Extract the (x, y) coordinate from the center of the cell holding the provided text.  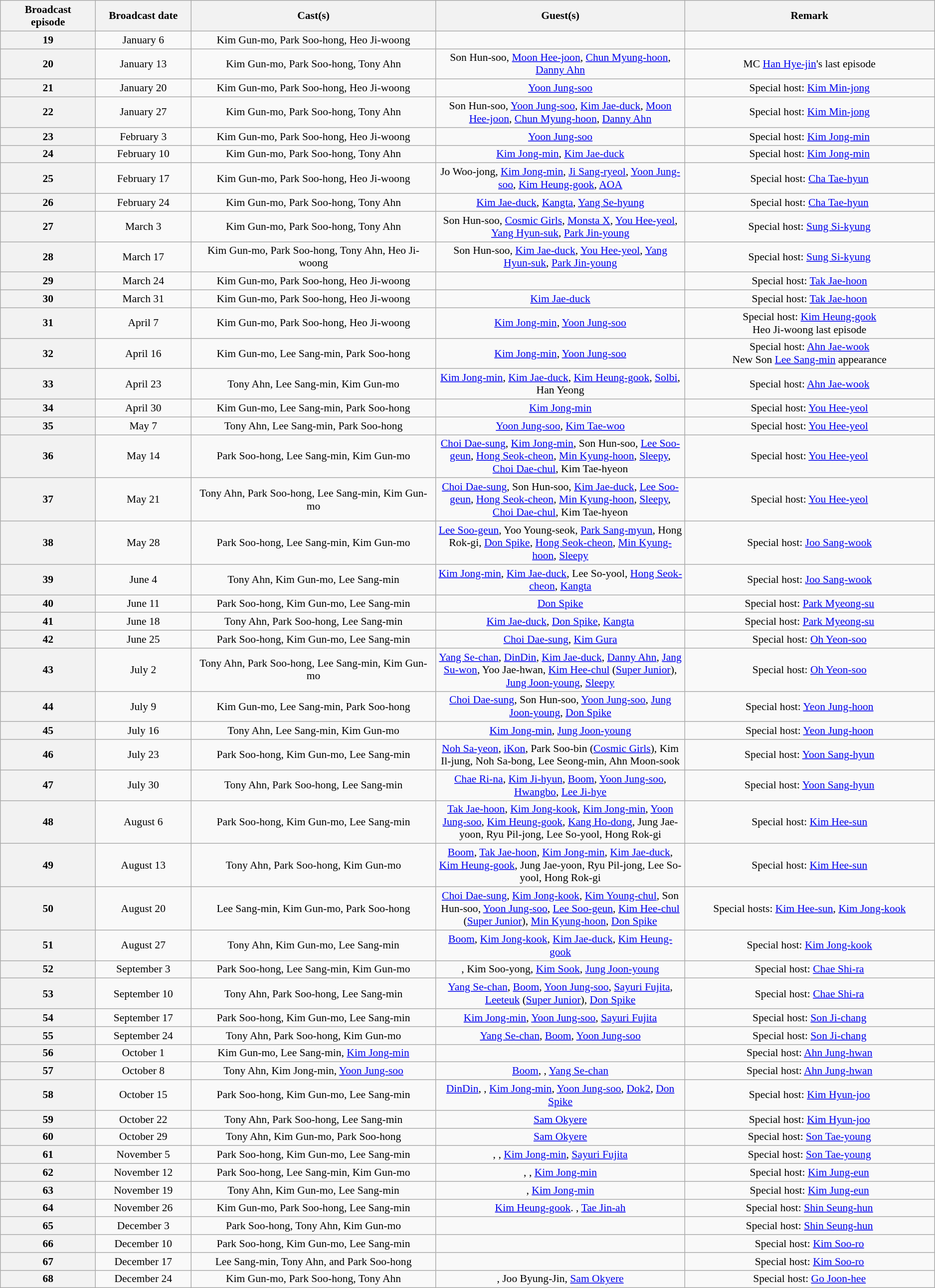
19 (48, 40)
43 (48, 670)
MC Han Hye-jin's last episode (810, 64)
Special host: Ahn Jae-wook (810, 384)
55 (48, 1036)
50 (48, 909)
Choi Dae-sung, Son Hun-soo, Yoon Jung-soo, Jung Joon-young, Don Spike (561, 706)
44 (48, 706)
September 17 (144, 1018)
41 (48, 622)
May 7 (144, 426)
28 (48, 257)
Kim Jong-min, Kim Jae-duck, Kim Heung-gook, Solbi, Han Yeong (561, 384)
Choi Dae-sung, Son Hun-soo, Kim Jae-duck, Lee Soo-geun, Hong Seok-cheon, Min Kyung-hoon, Sleepy, Choi Dae-chul, Kim Tae-hyeon (561, 500)
March 3 (144, 226)
August 20 (144, 909)
Special hosts: Kim Hee-sun, Kim Jong-kook (810, 909)
December 24 (144, 1279)
25 (48, 179)
February 3 (144, 137)
58 (48, 1095)
62 (48, 1173)
October 8 (144, 1071)
March 17 (144, 257)
Kim Jong-min, Yoon Jung-soo, Sayuri Fujita (561, 1018)
52 (48, 969)
July 16 (144, 731)
Son Hun-soo, Kim Jae-duck, You Hee-yeol, Yang Hyun-suk, Park Jin-young (561, 257)
Lee Sang-min, Tony Ahn, and Park Soo-hong (314, 1262)
, , Kim Jong-min, Sayuri Fujita (561, 1155)
Choi Dae-sung, Kim Gura (561, 639)
February 10 (144, 154)
Special host: Kim Heung-gookHeo Ji-woong last episode (810, 323)
February 17 (144, 179)
Kim Jae-duck (561, 299)
, Joo Byung-Jin, Sam Okyere (561, 1279)
Chae Ri-na, Kim Ji-hyun, Boom, Yoon Jung-soo, Hwangbo, Lee Ji-hye (561, 785)
39 (48, 579)
27 (48, 226)
July 30 (144, 785)
April 7 (144, 323)
Boom, Kim Jong-kook, Kim Jae-duck, Kim Heung-gook (561, 945)
66 (48, 1244)
54 (48, 1018)
20 (48, 64)
Special host: Kim Jong-kook (810, 945)
April 16 (144, 353)
March 24 (144, 281)
49 (48, 866)
October 29 (144, 1137)
Kim Jae-duck, Kangta, Yang Se-hyung (561, 202)
Yang Se-chan, Boom, Yoon Jung-soo (561, 1036)
June 25 (144, 639)
August 6 (144, 822)
January 13 (144, 64)
October 15 (144, 1095)
September 3 (144, 969)
January 6 (144, 40)
Tony Ahn, Kim Gun-mo, Park Soo-hong (314, 1137)
51 (48, 945)
Kim Heung-gook. , Tae Jin-ah (561, 1208)
July 2 (144, 670)
Tony Ahn, Lee Sang-min, Park Soo-hong (314, 426)
June 18 (144, 622)
Kim Jong-min (561, 408)
47 (48, 785)
, Kim Jong-min (561, 1190)
Guest(s) (561, 16)
Son Hun-soo, Cosmic Girls, Monsta X, You Hee-yeol, Yang Hyun-suk, Park Jin-young (561, 226)
Remark (810, 16)
Jo Woo-jong, Kim Jong-min, Ji Sang-ryeol, Yoon Jung-soo, Kim Heung-gook, AOA (561, 179)
Broadcastepisode (48, 16)
Kim Jae-duck, Don Spike, Kangta (561, 622)
Choi Dae-sung, Kim Jong-min, Son Hun-soo, Lee Soo-geun, Hong Seok-cheon, Min Kyung-hoon, Sleepy, Choi Dae-chul, Kim Tae-hyeon (561, 457)
29 (48, 281)
June 4 (144, 579)
57 (48, 1071)
Boom, , Yang Se-chan (561, 1071)
, , Kim Jong-min (561, 1173)
31 (48, 323)
Son Hun-soo, Moon Hee-joon, Chun Myung-hoon, Danny Ahn (561, 64)
Tony Ahn, Kim Jong-min, Yoon Jung-soo (314, 1071)
45 (48, 731)
Kim Gun-mo, Park Soo-hong, Lee Sang-min (314, 1208)
Special host: Ahn Jae-wookNew Son Lee Sang-min appearance (810, 353)
56 (48, 1053)
Broadcast date (144, 16)
May 28 (144, 543)
Special host: Go Joon-hee (810, 1279)
32 (48, 353)
46 (48, 755)
Boom, Tak Jae-hoon, Kim Jong-min, Kim Jae-duck, Kim Heung-gook, Jung Jae-yoon, Ryu Pil-jong, Lee So-yool, Hong Rok-gi (561, 866)
34 (48, 408)
Kim Jong-min, Kim Jae-duck, Lee So-yool, Hong Seok-cheon, Kangta (561, 579)
February 24 (144, 202)
64 (48, 1208)
Don Spike (561, 604)
August 13 (144, 866)
November 19 (144, 1190)
33 (48, 384)
May 21 (144, 500)
January 27 (144, 113)
37 (48, 500)
Noh Sa-yeon, iKon, Park Soo-bin (Cosmic Girls), Kim Il-jung, Noh Sa-bong, Lee Seong-min, Ahn Moon-sook (561, 755)
, Kim Soo-yong, Kim Sook, Jung Joon-young (561, 969)
April 23 (144, 384)
December 3 (144, 1226)
Kim Jong-min, Kim Jae-duck (561, 154)
36 (48, 457)
35 (48, 426)
April 30 (144, 408)
26 (48, 202)
December 10 (144, 1244)
23 (48, 137)
Cast(s) (314, 16)
Yoon Jung-soo, Kim Tae-woo (561, 426)
January 20 (144, 88)
22 (48, 113)
September 10 (144, 993)
October 1 (144, 1053)
67 (48, 1262)
48 (48, 822)
68 (48, 1279)
DinDin, , Kim Jong-min, Yoon Jung-soo, Dok2, Don Spike (561, 1095)
June 11 (144, 604)
Choi Dae-sung, Kim Jong-kook, Kim Young-chul, Son Hun-soo, Yoon Jung-soo, Lee Soo-geun, Kim Hee-chul (Super Junior), Min Kyung-hoon, Don Spike (561, 909)
November 5 (144, 1155)
Yang Se-chan, DinDin, Kim Jae-duck, Danny Ahn, Jang Su-won, Yoo Jae-hwan, Kim Hee-chul (Super Junior), Jung Joon-young, Sleepy (561, 670)
July 23 (144, 755)
Kim Gun-mo, Park Soo-hong, Tony Ahn, Heo Ji-woong (314, 257)
24 (48, 154)
October 22 (144, 1119)
Lee Sang-min, Kim Gun-mo, Park Soo-hong (314, 909)
Yang Se-chan, Boom, Yoon Jung-soo, Sayuri Fujita, Leeteuk (Super Junior), Don Spike (561, 993)
December 17 (144, 1262)
Kim Gun-mo, Lee Sang-min, Kim Jong-min (314, 1053)
53 (48, 993)
40 (48, 604)
30 (48, 299)
Lee Soo-geun, Yoo Young-seok, Park Sang-myun, Hong Rok-gi, Don Spike, Hong Seok-cheon, Min Kyung-hoon, Sleepy (561, 543)
November 26 (144, 1208)
September 24 (144, 1036)
65 (48, 1226)
60 (48, 1137)
59 (48, 1119)
Tak Jae-hoon, Kim Jong-kook, Kim Jong-min, Yoon Jung-soo, Kim Heung-gook, Kang Ho-dong, Jung Jae-yoon, Ryu Pil-jong, Lee So-yool, Hong Rok-gi (561, 822)
August 27 (144, 945)
November 12 (144, 1173)
61 (48, 1155)
May 14 (144, 457)
38 (48, 543)
Park Soo-hong, Tony Ahn, Kim Gun-mo (314, 1226)
Son Hun-soo, Yoon Jung-soo, Kim Jae-duck, Moon Hee-joon, Chun Myung-hoon, Danny Ahn (561, 113)
July 9 (144, 706)
Kim Jong-min, Jung Joon-young (561, 731)
21 (48, 88)
63 (48, 1190)
March 31 (144, 299)
42 (48, 639)
